Return (X, Y) of the center of cell containing provided text 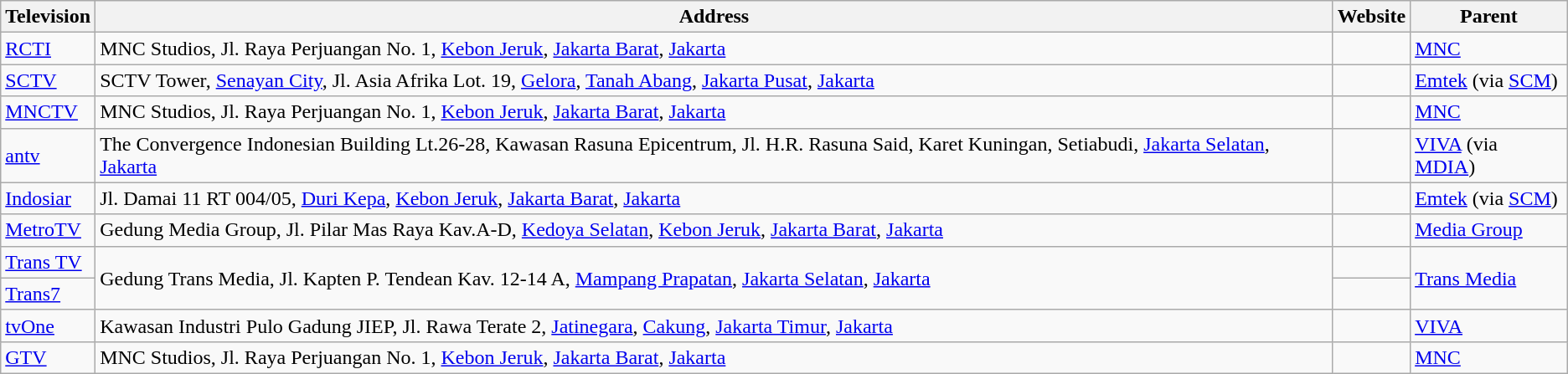
Website (1371, 17)
MetroTV (49, 230)
VIVA (1489, 325)
Address (714, 17)
Kawasan Industri Pulo Gadung JIEP, Jl. Rawa Terate 2, Jatinegara, Cakung, Jakarta Timur, Jakarta (714, 325)
Parent (1489, 17)
RCTI (49, 49)
Gedung Trans Media, Jl. Kapten P. Tendean Kav. 12-14 A, Mampang Prapatan, Jakarta Selatan, Jakarta (714, 278)
Gedung Media Group, Jl. Pilar Mas Raya Kav.A-D, Kedoya Selatan, Kebon Jeruk, Jakarta Barat, Jakarta (714, 230)
Trans TV (49, 262)
VIVA (via MDIA) (1489, 156)
SCTV Tower, Senayan City, Jl. Asia Afrika Lot. 19, Gelora, Tanah Abang, Jakarta Pusat, Jakarta (714, 80)
GTV (49, 357)
Media Group (1489, 230)
SCTV (49, 80)
antv (49, 156)
Trans Media (1489, 278)
Trans7 (49, 294)
MNCTV (49, 112)
tvOne (49, 325)
Indosiar (49, 198)
Jl. Damai 11 RT 004/05, Duri Kepa, Kebon Jeruk, Jakarta Barat, Jakarta (714, 198)
The Convergence Indonesian Building Lt.26-28, Kawasan Rasuna Epicentrum, Jl. H.R. Rasuna Said, Karet Kuningan, Setiabudi, Jakarta Selatan, Jakarta (714, 156)
Television (49, 17)
